Return [x, y] of the center of cell containing provided text 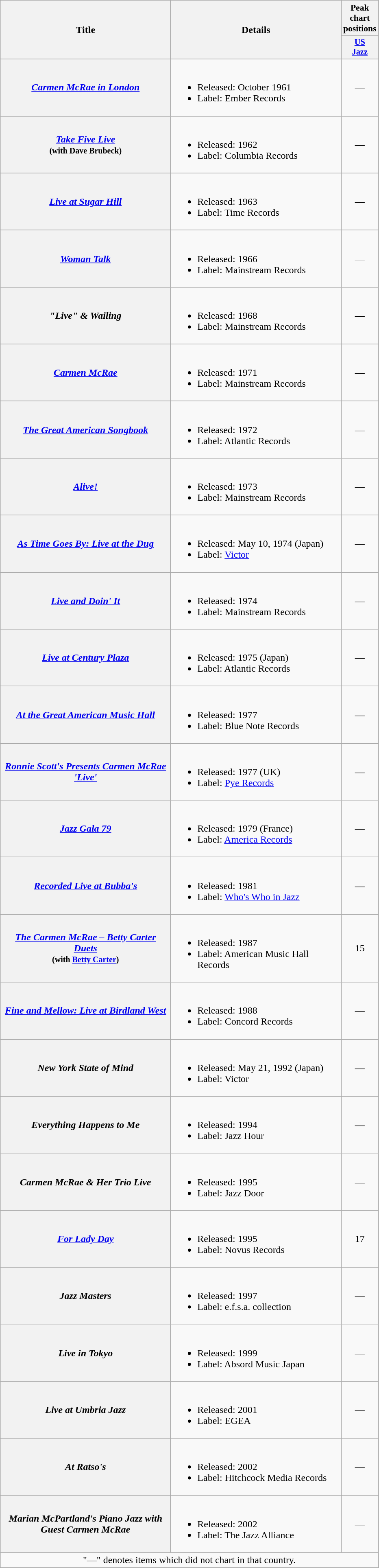
Released: 1995Label: Novus Records [256, 1239]
Released: 1963Label: Time Records [256, 201]
Released: 1971Label: Mainstream Records [256, 372]
Released: 1973Label: Mainstream Records [256, 486]
Released: October 1961Label: Ember Records [256, 88]
Released: 1988Label: Concord Records [256, 1011]
Released: 1975 (Japan)Label: Atlantic Records [256, 658]
Released: 1981Label: Who's Who in Jazz [256, 886]
Released: 1999Label: Absord Music Japan [256, 1353]
The Great American Songbook [85, 429]
Released: 1977 (UK)Label: Pye Records [256, 772]
Carmen McRae & Her Trio Live [85, 1182]
Carmen McRae [85, 372]
"—" denotes items which did not chart in that country. [189, 1560]
Alive! [85, 486]
Released: 1987Label: American Music Hall Records [256, 948]
Marian McPartland's Piano Jazz with Guest Carmen McRae [85, 1524]
Take Five Live(with Dave Brubeck) [85, 145]
Details [256, 30]
Ronnie Scott's Presents Carmen McRae 'Live' [85, 772]
17 [360, 1239]
Released: 1962Label: Columbia Records [256, 145]
Carmen McRae in London [85, 88]
For Lady Day [85, 1239]
As Time Goes By: Live at the Dug [85, 544]
Everything Happens to Me [85, 1125]
New York State of Mind [85, 1068]
Live in Tokyo [85, 1353]
Released: 2001Label: EGEA [256, 1410]
Released: 1979 (France)Label: America Records [256, 829]
Released: 1974Label: Mainstream Records [256, 601]
Jazz Masters [85, 1296]
Title [85, 30]
Released: May 10, 1974 (Japan)Label: Victor [256, 544]
Fine and Mellow: Live at Birdland West [85, 1011]
Released: 1997Label: e.f.s.a. collection [256, 1296]
Jazz Gala 79 [85, 829]
Live and Doin' It [85, 601]
Woman Talk [85, 258]
Recorded Live at Bubba's [85, 886]
At Ratso's [85, 1467]
USJazz [360, 47]
Live at Umbria Jazz [85, 1410]
15 [360, 948]
Released: 1972Label: Atlantic Records [256, 429]
At the Great American Music Hall [85, 715]
Released: May 21, 1992 (Japan)Label: Victor [256, 1068]
Released: 2002Label: Hitchcock Media Records [256, 1467]
Released: 2002Label: The Jazz Alliance [256, 1524]
The Carmen McRae – Betty Carter Duets(with Betty Carter) [85, 948]
Live at Sugar Hill [85, 201]
Peak chart positions [360, 18]
Released: 1977Label: Blue Note Records [256, 715]
Released: 1994Label: Jazz Hour [256, 1125]
Released: 1968Label: Mainstream Records [256, 315]
"Live" & Wailing [85, 315]
Released: 1966Label: Mainstream Records [256, 258]
Released: 1995Label: Jazz Door [256, 1182]
Live at Century Plaza [85, 658]
